For the text-containing cell, return its midpoint in [x, y] coordinate format. 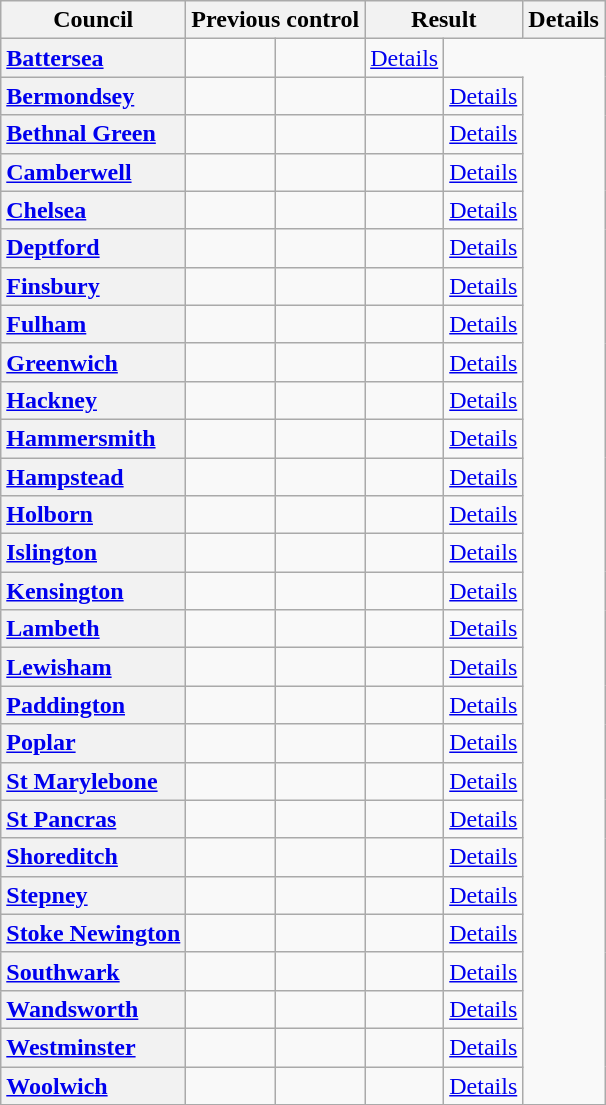
Previous control [276, 20]
St Marylebone [94, 781]
Islington [94, 553]
Hackney [94, 400]
Hammersmith [94, 438]
Greenwich [94, 362]
Camberwell [94, 172]
Finsbury [94, 286]
Bermondsey [94, 96]
Kensington [94, 591]
Bethnal Green [94, 134]
Council [94, 20]
Holborn [94, 515]
Battersea [94, 58]
Southwark [94, 971]
Chelsea [94, 210]
Westminster [94, 1047]
Fulham [94, 324]
Deptford [94, 248]
Shoreditch [94, 857]
Stepney [94, 895]
St Pancras [94, 819]
Stoke Newington [94, 933]
Poplar [94, 743]
Result [444, 20]
Woolwich [94, 1085]
Lambeth [94, 629]
Wandsworth [94, 1009]
Hampstead [94, 477]
Lewisham [94, 667]
Paddington [94, 705]
